For the text-containing cell, return its midpoint in (x, y) coordinate format. 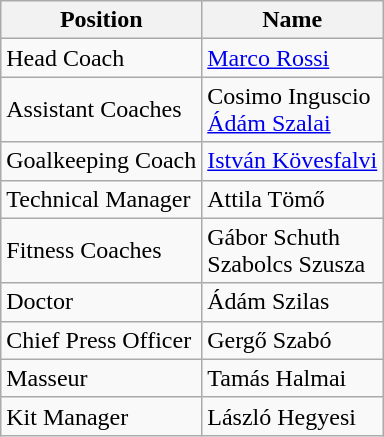
Position (102, 20)
Chief Press Officer (102, 340)
Cosimo Inguscio Ádám Szalai (292, 110)
Gábor Schuth Szabolcs Szusza (292, 250)
Technical Manager (102, 199)
Fitness Coaches (102, 250)
Ádám Szilas (292, 302)
Gergő Szabó (292, 340)
Masseur (102, 378)
Doctor (102, 302)
László Hegyesi (292, 416)
Name (292, 20)
Tamás Halmai (292, 378)
Head Coach (102, 58)
Kit Manager (102, 416)
Attila Tömő (292, 199)
Marco Rossi (292, 58)
Assistant Coaches (102, 110)
István Kövesfalvi (292, 161)
Goalkeeping Coach (102, 161)
